Search for the cell housing the specified text and yield its [x, y] center coordinate. 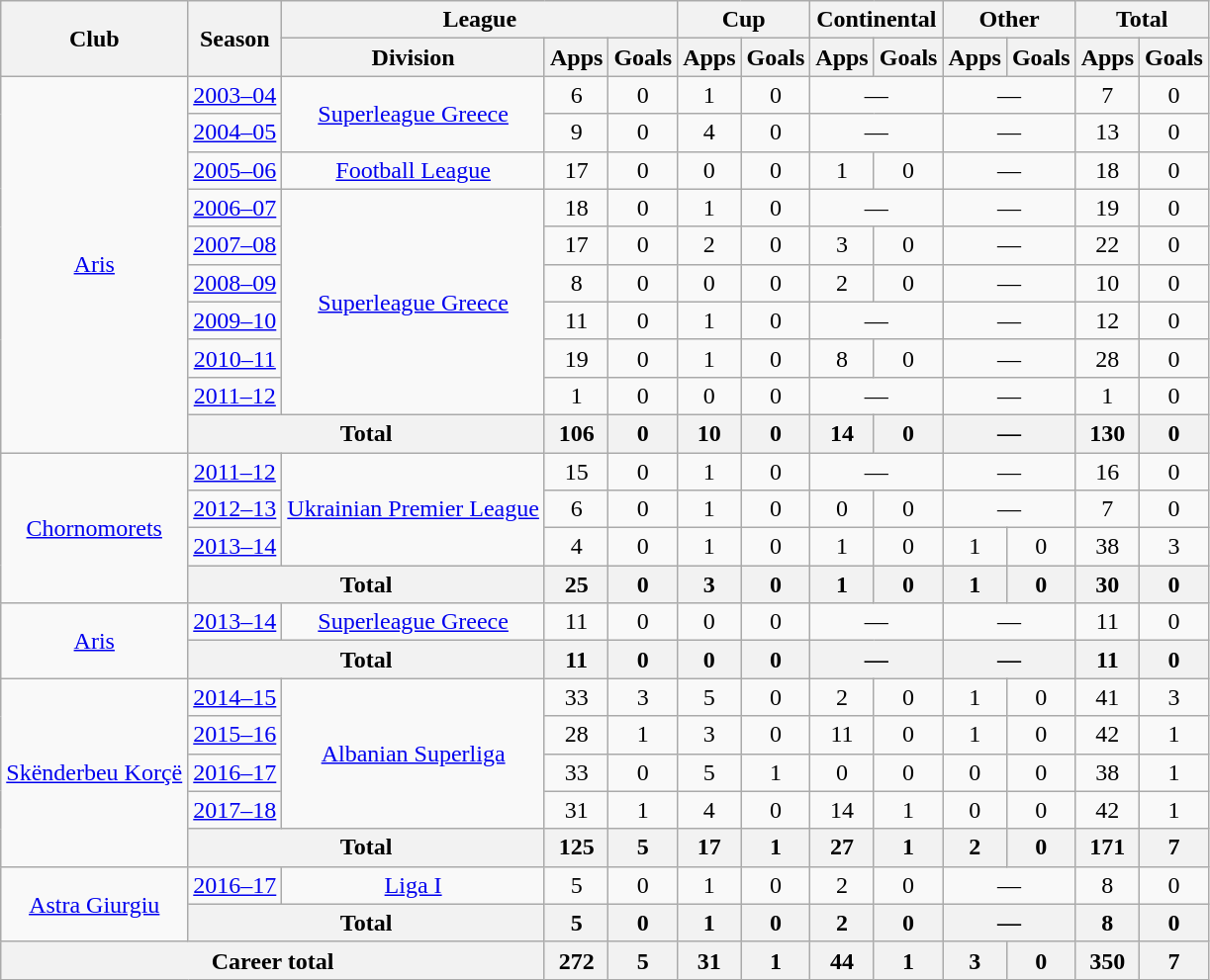
27 [842, 847]
22 [1107, 245]
350 [1107, 960]
44 [842, 960]
272 [576, 960]
Club [95, 39]
Football League [414, 170]
Other [1009, 20]
Chornomorets [95, 528]
13 [1107, 133]
130 [1107, 433]
171 [1107, 847]
41 [1107, 697]
Division [414, 57]
Cup [744, 20]
12 [1107, 320]
2014–15 [235, 697]
2005–06 [235, 170]
125 [576, 847]
2008–09 [235, 283]
2009–10 [235, 320]
Ukrainian Premier League [414, 509]
2003–04 [235, 95]
Season [235, 39]
25 [576, 584]
Continental [877, 20]
Astra Giurgiu [95, 904]
2004–05 [235, 133]
30 [1107, 584]
Career total [273, 960]
Liga I [414, 885]
2010–11 [235, 358]
9 [576, 133]
2015–16 [235, 735]
League [480, 20]
2017–18 [235, 810]
15 [576, 472]
Skënderbeu Korçë [95, 772]
2007–08 [235, 245]
Albanian Superliga [414, 754]
2012–13 [235, 509]
106 [576, 433]
16 [1107, 472]
2006–07 [235, 208]
